Scan for the cell matching the given text and deliver its (X, Y) coordinate at center. 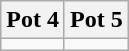
Pot 4 (33, 20)
Pot 5 (96, 20)
